Pinpoint the cell where the given text exists, returning its (x, y) midpoint coordinate. 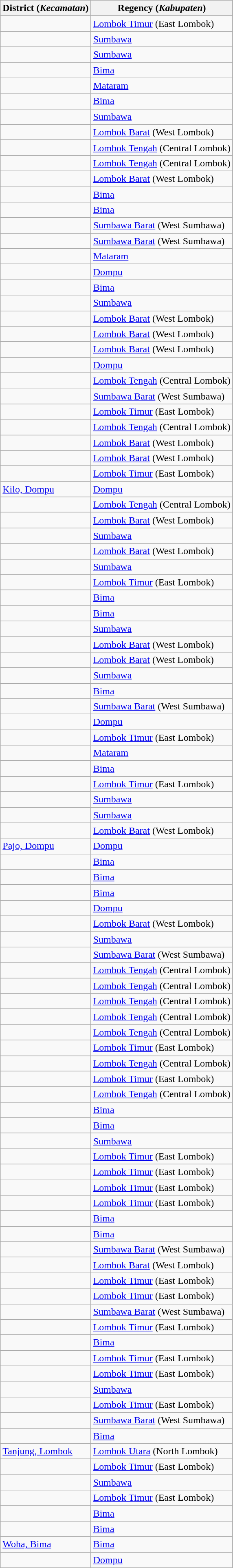
Tanjung, Lombok (46, 1451)
Regency (Kabupaten) (162, 8)
Woha, Bima (46, 1544)
Pajo, Dompu (46, 846)
District (Kecamatan) (46, 8)
Kilo, Dompu (46, 489)
Lombok Utara (North Lombok) (162, 1451)
